From the cell containing the given text, extract its center point as [x, y] coordinate. 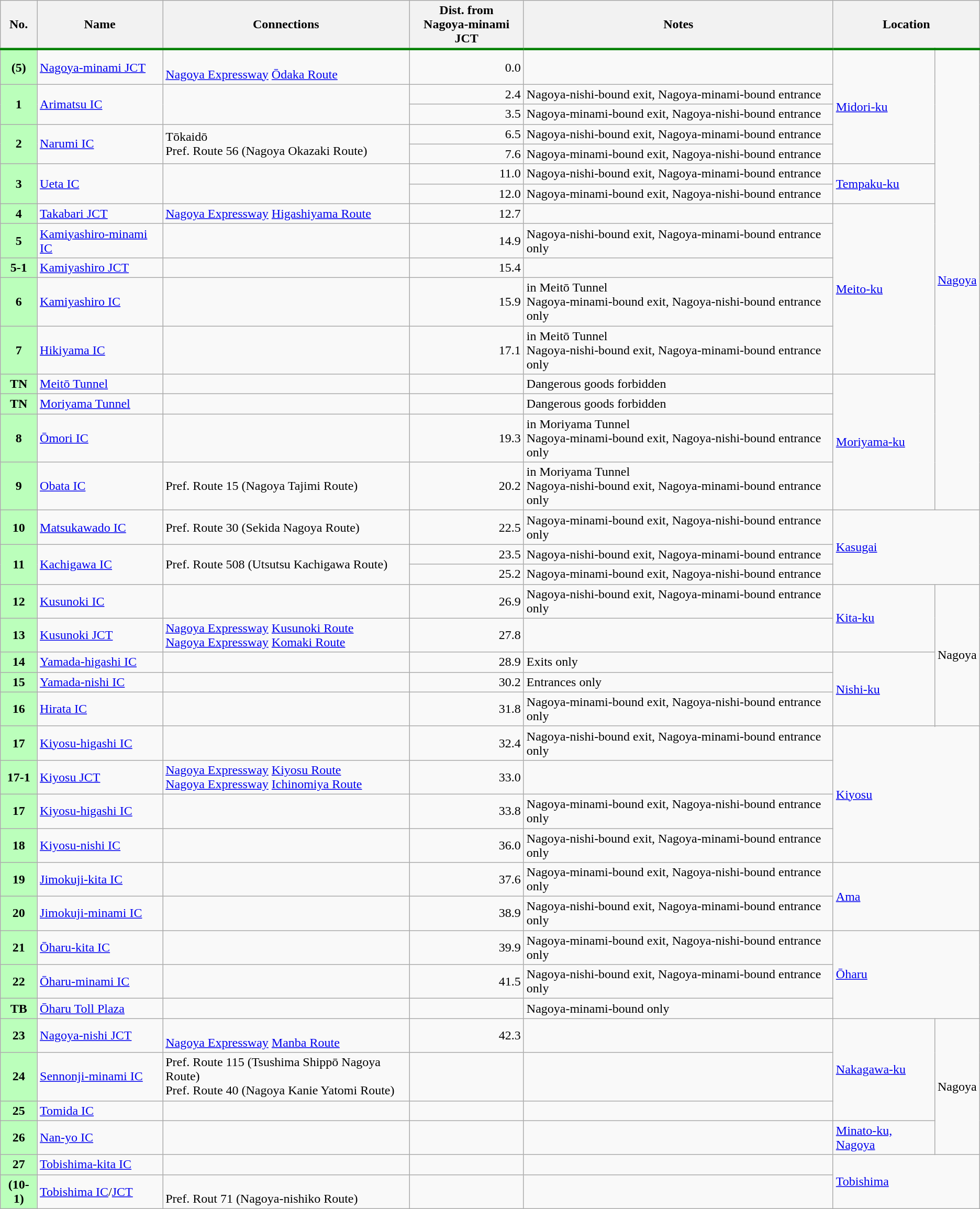
24 [19, 1077]
23.5 [466, 554]
7 [19, 350]
Meito-ku [884, 289]
Narumi IC [100, 144]
19 [19, 879]
Pref. Rout 71 (Nagoya-nishiko Route) [286, 1191]
Pref. Route 30 (Sekida Nagoya Route) [286, 528]
Nagoya-minami JCT [100, 67]
Hirata IC [100, 709]
14 [19, 662]
Pref. Route 115 (Tsushima Shippō Nagoya Route)Pref. Route 40 (Nagoya Kanie Yatomi Route) [286, 1077]
Nagoya Expressway Ōdaka Route [286, 67]
32.4 [466, 743]
10 [19, 528]
Kiyosu [906, 794]
19.3 [466, 438]
31.8 [466, 709]
Tomida IC [100, 1111]
Nagoya Expressway Kusunoki Route Nagoya Expressway Komaki Route [286, 635]
Kamiyashiro-minami IC [100, 241]
Ueta IC [100, 184]
Pref. Route 508 (Utsutsu Kachigawa Route) [286, 564]
Notes [678, 25]
in Moriyama TunnelNagoya-minami-bound exit, Nagoya-nishi-bound entrance only [678, 438]
41.5 [466, 982]
33.8 [466, 811]
Tobishima IC/JCT [100, 1191]
27.8 [466, 635]
3 [19, 184]
14.9 [466, 241]
18 [19, 845]
12 [19, 601]
Ōharu-kita IC [100, 947]
39.9 [466, 947]
33.0 [466, 777]
in Moriyama TunnelNagoya-nishi-bound exit, Nagoya-minami-bound entrance only [678, 486]
23 [19, 1035]
17-1 [19, 777]
8 [19, 438]
Location [906, 25]
6 [19, 301]
Nagoya Expressway Kiyosu Route Nagoya Expressway Ichinomiya Route [286, 777]
12.0 [466, 194]
Kamiyashiro JCT [100, 267]
Kamiyashiro IC [100, 301]
Sennonji-minami IC [100, 1077]
2.4 [466, 94]
30.2 [466, 682]
25.2 [466, 574]
No. [19, 25]
Nagoya-nishi JCT [100, 1035]
TB [19, 1009]
Tobishima [906, 1182]
Moriyama Tunnel [100, 404]
Ōmori IC [100, 438]
11 [19, 564]
in Meitō TunnelNagoya-minami-bound exit, Nagoya-nishi-bound entrance only [678, 301]
26 [19, 1138]
Kusunoki IC [100, 601]
Kachigawa IC [100, 564]
11.0 [466, 174]
Dist. fromNagoya-minami JCT [466, 25]
Kiyosu-nishi IC [100, 845]
Kiyosu JCT [100, 777]
6.5 [466, 134]
42.3 [466, 1035]
Pref. Route 15 (Nagoya Tajimi Route) [286, 486]
Connections [286, 25]
Obata IC [100, 486]
26.9 [466, 601]
Tempaku-ku [884, 184]
37.6 [466, 879]
Entrances only [678, 682]
Takabari JCT [100, 214]
5 [19, 241]
Yamada-nishi IC [100, 682]
Ōharu-minami IC [100, 982]
Minato-ku, Nagoya [884, 1138]
Exits only [678, 662]
1 [19, 104]
Hikiyama IC [100, 350]
Yamada-higashi IC [100, 662]
15.9 [466, 301]
25 [19, 1111]
0.0 [466, 67]
22.5 [466, 528]
38.9 [466, 914]
Tobishima-kita IC [100, 1165]
Name [100, 25]
2 [19, 144]
Matsukawado IC [100, 528]
7.6 [466, 154]
Nagoya Expressway Higashiyama Route [286, 214]
(10-1) [19, 1191]
17.1 [466, 350]
12.7 [466, 214]
3.5 [466, 114]
22 [19, 982]
15.4 [466, 267]
21 [19, 947]
20 [19, 914]
Nan-yo IC [100, 1138]
Nagoya-minami-bound only [678, 1009]
Ama [906, 897]
28.9 [466, 662]
Nakagawa-ku [884, 1070]
(5) [19, 67]
in Meitō TunnelNagoya-nishi-bound exit, Nagoya-minami-bound entrance only [678, 350]
Kasugai [906, 547]
Kita-ku [884, 618]
Arimatsu IC [100, 104]
Midori-ku [884, 107]
9 [19, 486]
Jimokuji-minami IC [100, 914]
27 [19, 1165]
Meitō Tunnel [100, 384]
TōkaidōPref. Route 56 (Nagoya Okazaki Route) [286, 144]
Kusunoki JCT [100, 635]
Moriyama-ku [884, 442]
Ōharu [906, 975]
5-1 [19, 267]
4 [19, 214]
Nishi-ku [884, 689]
Nagoya Expressway Manba Route [286, 1035]
36.0 [466, 845]
16 [19, 709]
20.2 [466, 486]
15 [19, 682]
13 [19, 635]
Jimokuji-kita IC [100, 879]
Ōharu Toll Plaza [100, 1009]
